Detect which cell encompasses the target text, then output its [x, y] center coordinate. 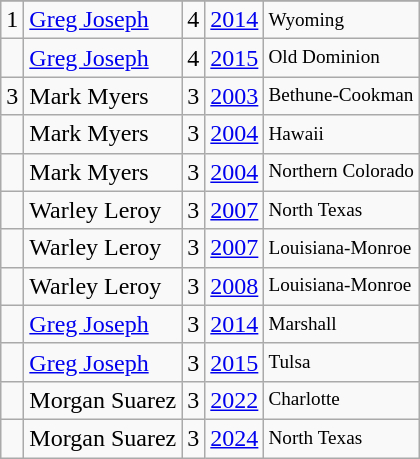
2022 [234, 400]
Old Dominion [342, 58]
Tulsa [342, 362]
Northern Colorado [342, 172]
Marshall [342, 324]
Wyoming [342, 20]
Charlotte [342, 400]
2024 [234, 438]
Hawaii [342, 134]
Bethune-Cookman [342, 96]
2003 [234, 96]
1 [12, 20]
2008 [234, 286]
